Capture the cell that displays the provided text and extract its (x, y) central coordinate. 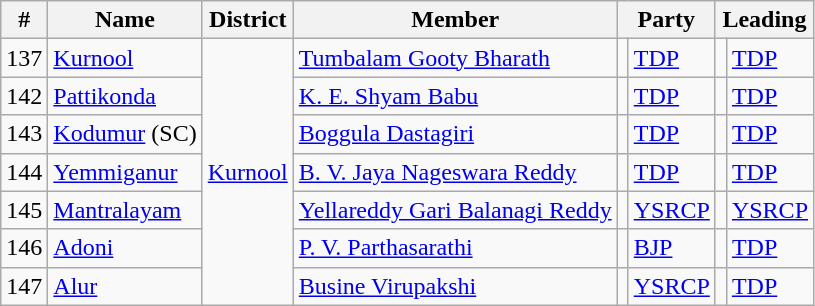
Busine Virupakshi (455, 286)
143 (24, 134)
B. V. Jaya Nageswara Reddy (455, 172)
137 (24, 58)
Leading (764, 20)
144 (24, 172)
BJP (672, 248)
147 (24, 286)
142 (24, 96)
Member (455, 20)
Mantralayam (125, 210)
Yemmiganur (125, 172)
146 (24, 248)
Pattikonda (125, 96)
Party (666, 20)
K. E. Shyam Babu (455, 96)
Alur (125, 286)
# (24, 20)
Tumbalam Gooty Bharath (455, 58)
Boggula Dastagiri (455, 134)
Name (125, 20)
Adoni (125, 248)
P. V. Parthasarathi (455, 248)
Yellareddy Gari Balanagi Reddy (455, 210)
District (248, 20)
145 (24, 210)
Kodumur (SC) (125, 134)
